Extract the [x, y] coordinate from the center of the cell holding the provided text.  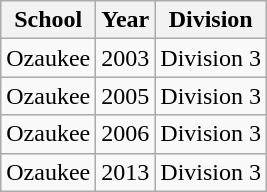
School [48, 20]
2005 [126, 96]
Division [211, 20]
2006 [126, 134]
2003 [126, 58]
Year [126, 20]
2013 [126, 172]
